Scan for the cell matching the given text and deliver its (x, y) coordinate at center. 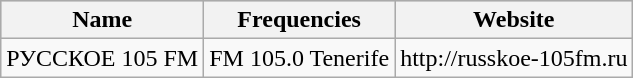
Frequencies (300, 20)
FM 105.0 Tenerife (300, 58)
РУССКОЕ 105 FM (102, 58)
Website (514, 20)
Name (102, 20)
http://russkoe-105fm.ru (514, 58)
